Return (X, Y) of the center of cell containing provided text 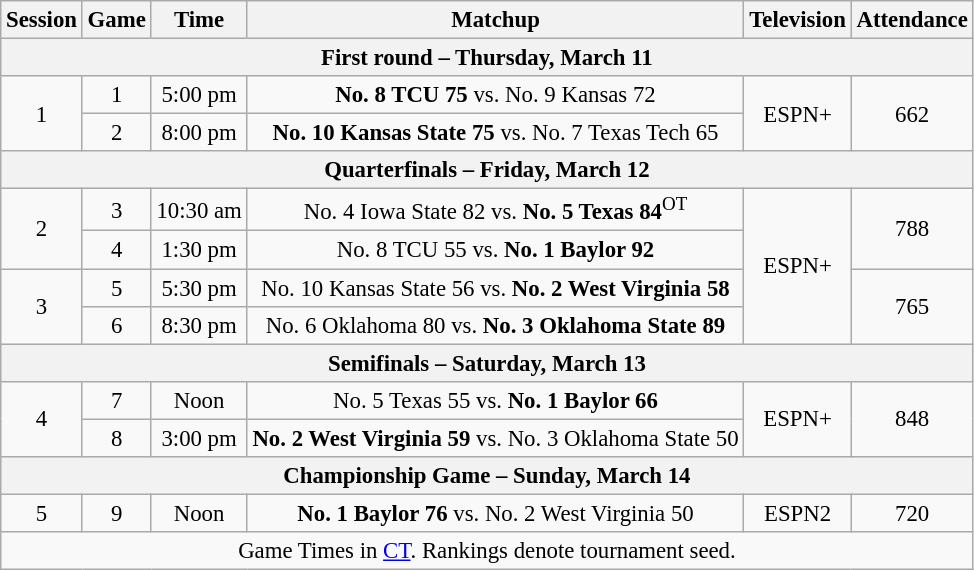
No. 4 Iowa State 82 vs. No. 5 Texas 84OT (496, 210)
Game (116, 20)
No. 5 Texas 55 vs. No. 1 Baylor 66 (496, 400)
5:30 pm (199, 288)
Semifinals – Saturday, March 13 (487, 363)
8:30 pm (199, 325)
3:00 pm (199, 438)
662 (912, 114)
No. 10 Kansas State 75 vs. No. 7 Texas Tech 65 (496, 133)
6 (116, 325)
Attendance (912, 20)
9 (116, 513)
Session (42, 20)
Time (199, 20)
10:30 am (199, 210)
No. 2 West Virginia 59 vs. No. 3 Oklahoma State 50 (496, 438)
1:30 pm (199, 250)
No. 8 TCU 75 vs. No. 9 Kansas 72 (496, 95)
Television (798, 20)
8 (116, 438)
No. 8 TCU 55 vs. No. 1 Baylor 92 (496, 250)
No. 1 Baylor 76 vs. No. 2 West Virginia 50 (496, 513)
788 (912, 229)
Matchup (496, 20)
765 (912, 306)
720 (912, 513)
848 (912, 418)
No. 6 Oklahoma 80 vs. No. 3 Oklahoma State 89 (496, 325)
ESPN2 (798, 513)
Quarterfinals – Friday, March 12 (487, 170)
7 (116, 400)
No. 10 Kansas State 56 vs. No. 2 West Virginia 58 (496, 288)
First round – Thursday, March 11 (487, 58)
8:00 pm (199, 133)
Game Times in CT. Rankings denote tournament seed. (487, 551)
5:00 pm (199, 95)
Championship Game – Sunday, March 14 (487, 476)
